Output the (x, y) coordinate of the center of the cell containing the given text.  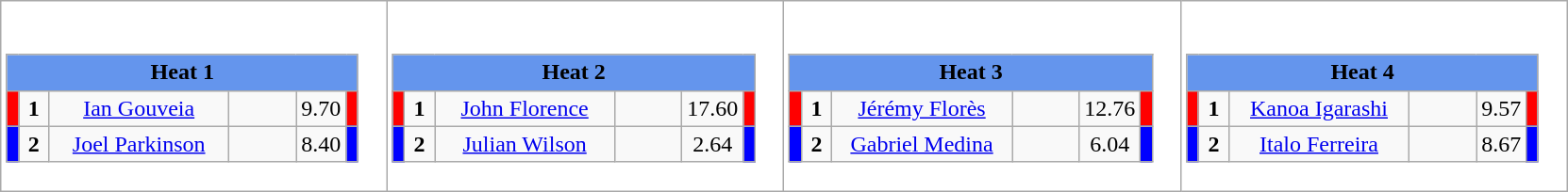
Heat 3 (971, 72)
6.04 (1109, 144)
9.57 (1502, 108)
Heat 1 (182, 72)
Heat 2 (574, 72)
Kanoa Igarashi (1319, 108)
Heat 4 1 Kanoa Igarashi 9.57 2 Italo Ferreira 8.67 (1374, 96)
17.60 (713, 108)
8.40 (321, 144)
Jérémy Florès (923, 108)
8.67 (1502, 144)
2.64 (713, 144)
Heat 3 1 Jérémy Florès 12.76 2 Gabriel Medina 6.04 (983, 96)
Julian Wilson (525, 144)
John Florence (525, 108)
Heat 2 1 John Florence 17.60 2 Julian Wilson 2.64 (585, 96)
Ian Gouveia (140, 108)
Heat 1 1 Ian Gouveia 9.70 2 Joel Parkinson 8.40 (194, 96)
Joel Parkinson (140, 144)
Italo Ferreira (1319, 144)
Heat 4 (1362, 72)
Gabriel Medina (923, 144)
9.70 (321, 108)
12.76 (1109, 108)
